Extract the (X, Y) coordinate from the center of the cell holding the provided text.  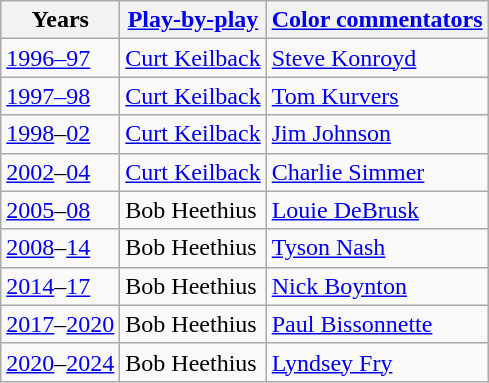
Years (60, 20)
Color commentators (377, 20)
2017–2020 (60, 324)
2002–04 (60, 172)
2005–08 (60, 210)
1996–97 (60, 58)
Tom Kurvers (377, 96)
1998–02 (60, 134)
1997–98 (60, 96)
Play-by-play (193, 20)
Tyson Nash (377, 248)
Jim Johnson (377, 134)
Paul Bissonnette (377, 324)
Charlie Simmer (377, 172)
2008–14 (60, 248)
Nick Boynton (377, 286)
Steve Konroyd (377, 58)
2020–2024 (60, 362)
2014–17 (60, 286)
Lyndsey Fry (377, 362)
Louie DeBrusk (377, 210)
